Identify which cell holds the provided text, then report its (x, y) central coordinate. 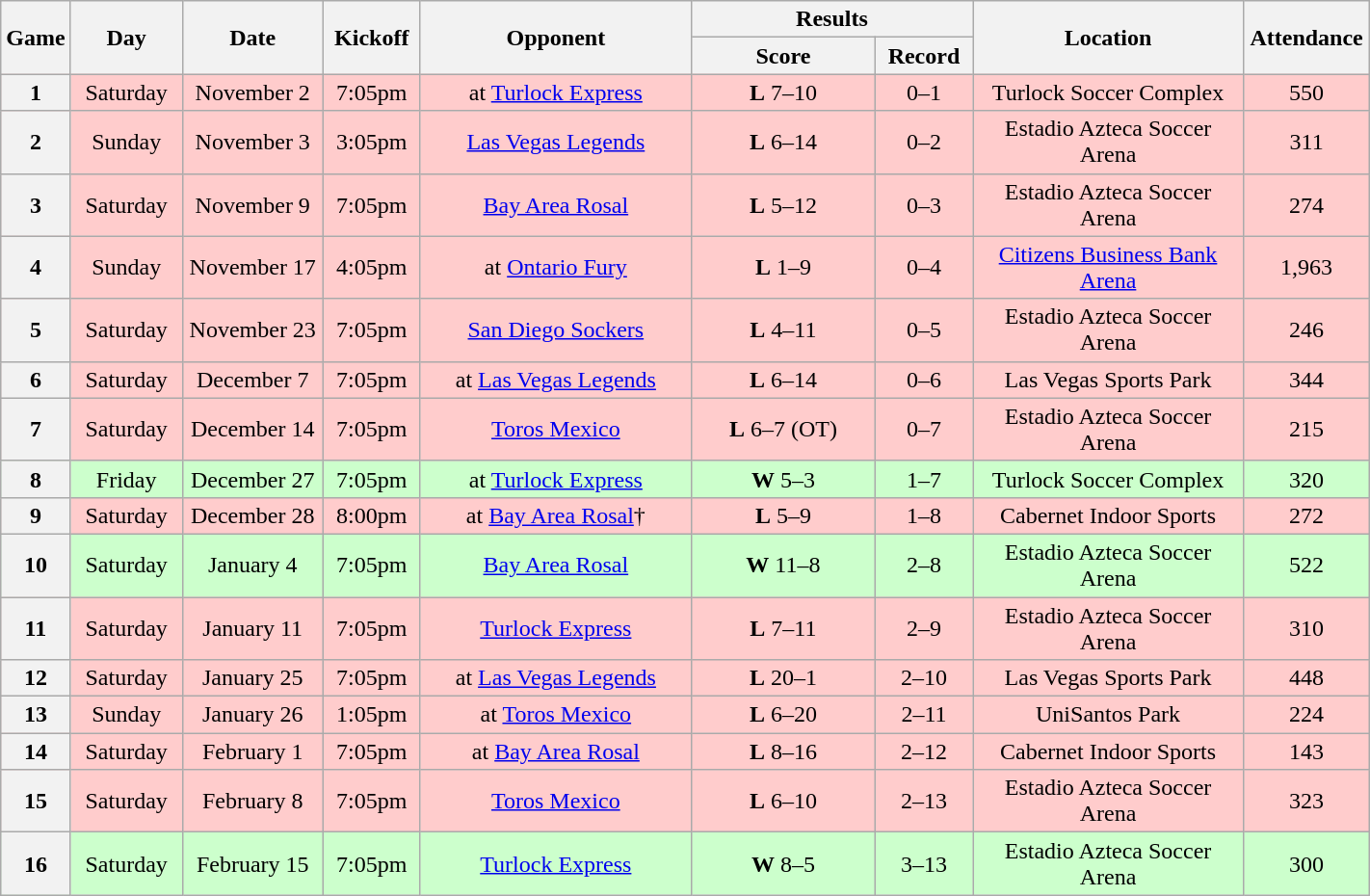
L 6–10 (782, 802)
9 (36, 515)
0–1 (923, 92)
8 (36, 479)
L 20–1 (782, 678)
4:05pm (372, 268)
L 8–16 (782, 751)
6 (36, 380)
Record (923, 56)
Location (1108, 38)
February 1 (252, 751)
12 (36, 678)
300 (1306, 863)
3–13 (923, 863)
11 (36, 628)
W 5–3 (782, 479)
at Ontario Fury (555, 268)
Friday (126, 479)
14 (36, 751)
L 7–11 (782, 628)
L 5–9 (782, 515)
550 (1306, 92)
L 6–20 (782, 715)
2–8 (923, 565)
November 17 (252, 268)
Las Vegas Legends (555, 143)
15 (36, 802)
10 (36, 565)
Opponent (555, 38)
7 (36, 430)
December 7 (252, 380)
at Bay Area Rosal (555, 751)
December 27 (252, 479)
2–13 (923, 802)
522 (1306, 565)
0–2 (923, 143)
311 (1306, 143)
1–7 (923, 479)
143 (1306, 751)
0–5 (923, 329)
January 4 (252, 565)
at Bay Area Rosal† (555, 515)
at Toros Mexico (555, 715)
1–8 (923, 515)
16 (36, 863)
L 4–11 (782, 329)
0–6 (923, 380)
5 (36, 329)
January 26 (252, 715)
0–7 (923, 430)
1:05pm (372, 715)
January 11 (252, 628)
Game (36, 38)
L 1–9 (782, 268)
Citizens Business Bank Arena (1108, 268)
272 (1306, 515)
W 11–8 (782, 565)
3:05pm (372, 143)
448 (1306, 678)
1 (36, 92)
L 5–12 (782, 204)
Score (782, 56)
L 7–10 (782, 92)
2–10 (923, 678)
4 (36, 268)
L 6–7 (OT) (782, 430)
224 (1306, 715)
December 28 (252, 515)
2–12 (923, 751)
Results (831, 19)
1,963 (1306, 268)
8:00pm (372, 515)
323 (1306, 802)
0–3 (923, 204)
274 (1306, 204)
February 8 (252, 802)
November 2 (252, 92)
13 (36, 715)
December 14 (252, 430)
344 (1306, 380)
2 (36, 143)
320 (1306, 479)
2–11 (923, 715)
3 (36, 204)
Day (126, 38)
310 (1306, 628)
November 23 (252, 329)
2–9 (923, 628)
January 25 (252, 678)
W 8–5 (782, 863)
0–4 (923, 268)
February 15 (252, 863)
UniSantos Park (1108, 715)
November 3 (252, 143)
Kickoff (372, 38)
215 (1306, 430)
Attendance (1306, 38)
246 (1306, 329)
San Diego Sockers (555, 329)
November 9 (252, 204)
Date (252, 38)
